From the cell containing the given text, extract its center point as (x, y) coordinate. 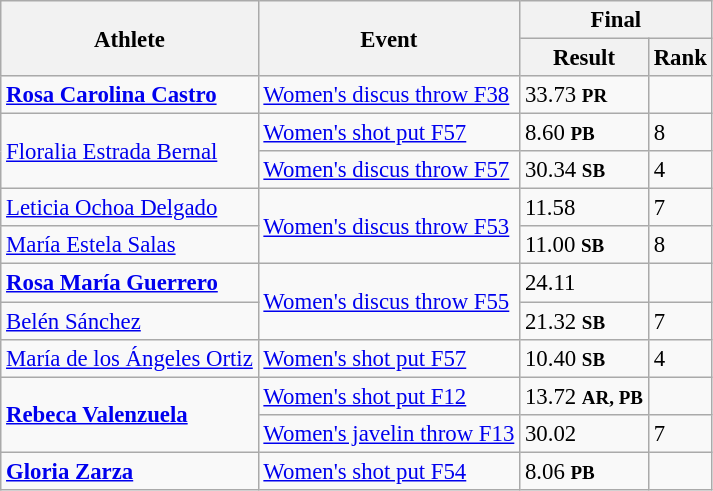
11.00 SB (584, 245)
Women's discus throw F57 (389, 170)
33.73 PR (584, 95)
Women's shot put F54 (389, 471)
Floralia Estrada Bernal (130, 152)
Rank (680, 58)
Women's javelin throw F13 (389, 433)
Result (584, 58)
21.32 SB (584, 321)
Rebeca Valenzuela (130, 414)
Women's shot put F12 (389, 396)
Rosa María Guerrero (130, 283)
Event (389, 38)
María de los Ángeles Ortiz (130, 358)
Athlete (130, 38)
13.72 AR, PB (584, 396)
8.06 PB (584, 471)
Final (616, 20)
10.40 SB (584, 358)
11.58 (584, 208)
Gloria Zarza (130, 471)
Rosa Carolina Castro (130, 95)
Women's discus throw F38 (389, 95)
Leticia Ochoa Delgado (130, 208)
Women's discus throw F53 (389, 226)
8.60 PB (584, 133)
24.11 (584, 283)
Belén Sánchez (130, 321)
María Estela Salas (130, 245)
Women's discus throw F55 (389, 302)
30.34 SB (584, 170)
30.02 (584, 433)
